Scan for the cell matching the given text and deliver its (x, y) coordinate at center. 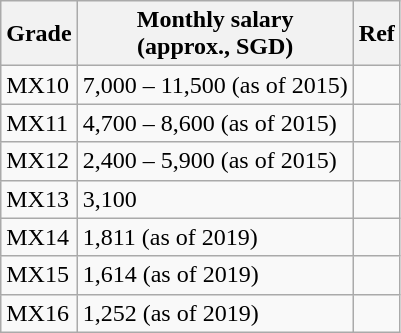
MX15 (39, 275)
4,700 – 8,600 (as of 2015) (215, 123)
3,100 (215, 199)
1,811 (as of 2019) (215, 237)
1,252 (as of 2019) (215, 313)
MX12 (39, 161)
MX14 (39, 237)
Ref (376, 34)
MX16 (39, 313)
7,000 – 11,500 (as of 2015) (215, 85)
Grade (39, 34)
Monthly salary(approx., SGD) (215, 34)
MX10 (39, 85)
MX11 (39, 123)
1,614 (as of 2019) (215, 275)
MX13 (39, 199)
2,400 – 5,900 (as of 2015) (215, 161)
